Determine the [X, Y] coordinate at the center of the cell enclosing the given text.  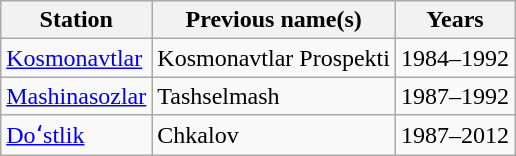
Tashselmash [274, 96]
Previous name(s) [274, 20]
Chkalov [274, 135]
Mashinasozlar [76, 96]
Years [454, 20]
1984–1992 [454, 58]
1987–1992 [454, 96]
1987–2012 [454, 135]
Kosmonavtlar [76, 58]
Kosmonavtlar Prospekti [274, 58]
Doʻstlik [76, 135]
Station [76, 20]
